Determine the [X, Y] coordinate at the center of the cell enclosing the given text.  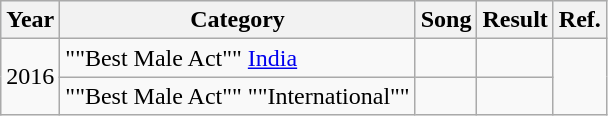
Category [238, 20]
Year [30, 20]
Ref. [580, 20]
Result [515, 20]
2016 [30, 77]
""Best Male Act"" ""International"" [238, 96]
""Best Male Act"" India [238, 58]
Song [446, 20]
